Search for the cell housing the specified text and yield its (X, Y) center coordinate. 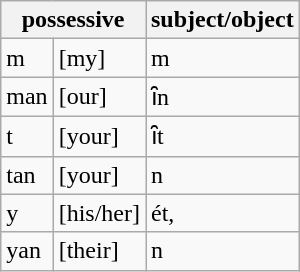
possessive (74, 20)
[my] (99, 58)
tan (27, 175)
man (27, 97)
ȋn (223, 97)
subject/object (223, 20)
[his/her] (99, 213)
[our] (99, 97)
yan (27, 251)
ét, (223, 213)
[their] (99, 251)
ȋt (223, 136)
t (27, 136)
y (27, 213)
